Scan for the cell matching the given text and deliver its (X, Y) coordinate at center. 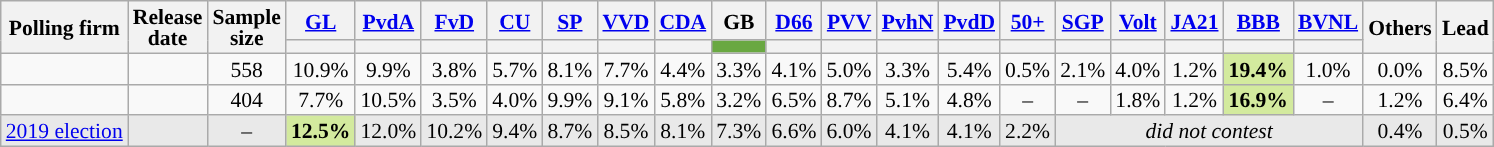
Volt (1138, 20)
5.1% (908, 100)
1.0% (1328, 68)
Others (1400, 27)
PVV (850, 20)
PvhN (908, 20)
404 (246, 100)
Releasedate (168, 27)
7.3% (738, 132)
3.8% (454, 68)
CU (514, 20)
2.2% (1028, 132)
10.9% (320, 68)
Lead (1466, 27)
5.7% (514, 68)
BVNL (1328, 20)
558 (246, 68)
12.0% (388, 132)
9.4% (514, 132)
1.8% (1138, 100)
4.8% (969, 100)
19.4% (1258, 68)
2019 election (64, 132)
Samplesize (246, 27)
CDA (682, 20)
10.5% (388, 100)
GL (320, 20)
6.4% (1466, 100)
BBB (1258, 20)
10.2% (454, 132)
Polling firm (64, 27)
PvdA (388, 20)
6.5% (794, 100)
VVD (626, 20)
9.1% (626, 100)
D66 (794, 20)
4.4% (682, 68)
JA21 (1194, 20)
did not contest (1209, 132)
3.5% (454, 100)
3.2% (738, 100)
PvdD (969, 20)
6.0% (850, 132)
SP (570, 20)
6.6% (794, 132)
5.8% (682, 100)
FvD (454, 20)
SGP (1082, 20)
GB (738, 20)
5.4% (969, 68)
12.5% (320, 132)
2.1% (1082, 68)
16.9% (1258, 100)
50+ (1028, 20)
0.0% (1400, 68)
0.4% (1400, 132)
5.0% (850, 68)
